Locate the cell with the specified text and output its (x, y) center coordinate. 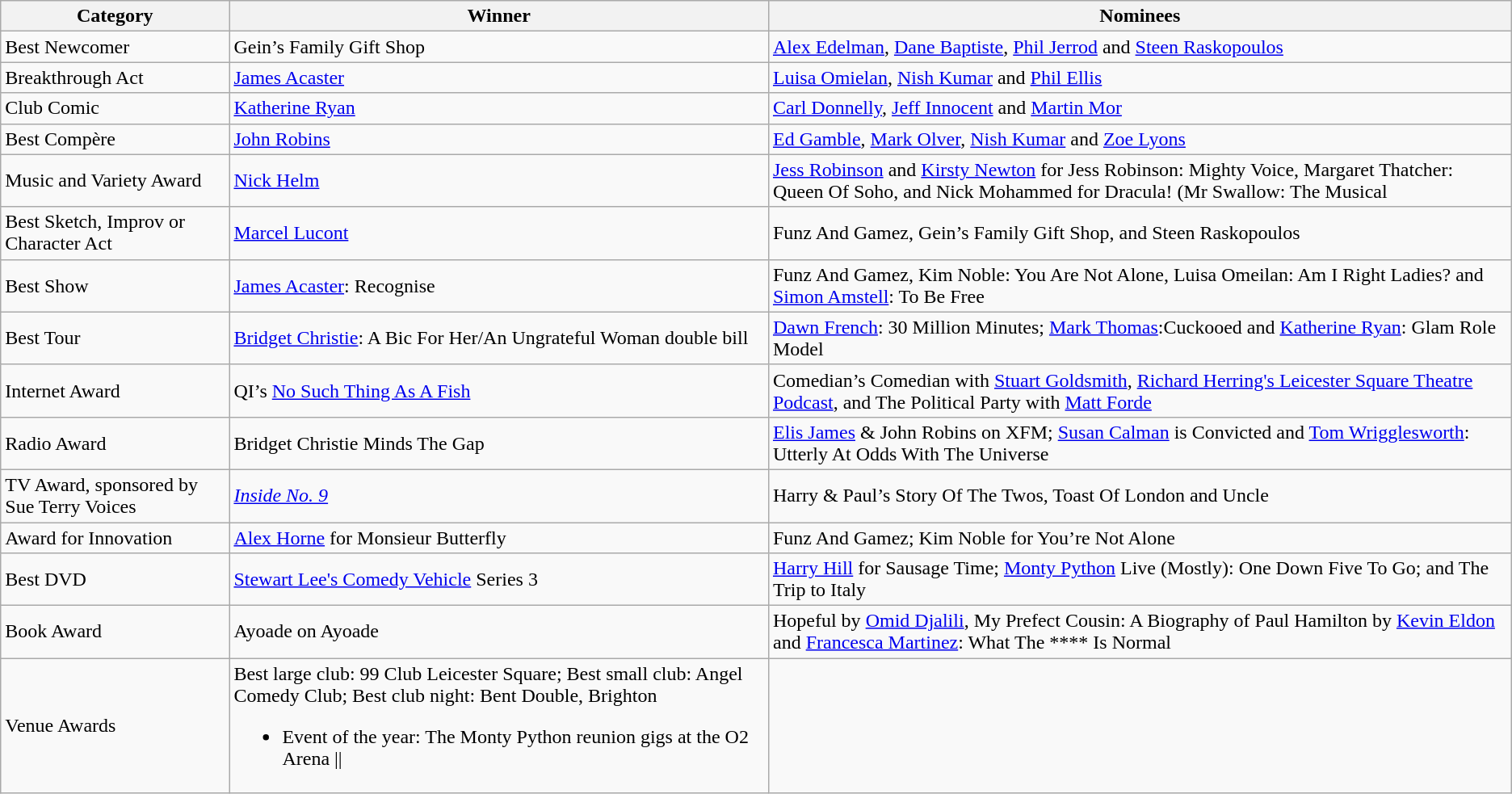
Best DVD (115, 580)
QI’s No Such Thing As A Fish (499, 391)
Club Comic (115, 108)
Marcel Lucont (499, 233)
TV Award, sponsored by Sue Terry Voices (115, 496)
Gein’s Family Gift Shop (499, 47)
John Robins (499, 139)
Music and Variety Award (115, 181)
Carl Donnelly, Jeff Innocent and Martin Mor (1140, 108)
Funz And Gamez; Kim Noble for You’re Not Alone (1140, 537)
Best Tour (115, 338)
Best Compère (115, 139)
James Acaster: Recognise (499, 286)
Alex Horne for Monsieur Butterfly (499, 537)
Katherine Ryan (499, 108)
Hopeful by Omid Djalili, My Prefect Cousin: A Biography of Paul Hamilton by Kevin Eldon and Francesca Martinez: What The **** Is Normal (1140, 632)
Funz And Gamez, Kim Noble: You Are Not Alone, Luisa Omeilan: Am I Right Ladies? and Simon Amstell: To Be Free (1140, 286)
Stewart Lee's Comedy Vehicle Series 3 (499, 580)
James Acaster (499, 78)
Book Award (115, 632)
Winner (499, 16)
Category (115, 16)
Best Show (115, 286)
Harry Hill for Sausage Time; Monty Python Live (Mostly): One Down Five To Go; and The Trip to Italy (1140, 580)
Dawn French: 30 Million Minutes; Mark Thomas:Cuckooed and Katherine Ryan: Glam Role Model (1140, 338)
Best Newcomer (115, 47)
Harry & Paul’s Story Of The Twos, Toast Of London and Uncle (1140, 496)
Luisa Omielan, Nish Kumar and Phil Ellis (1140, 78)
Nominees (1140, 16)
Breakthrough Act (115, 78)
Funz And Gamez, Gein’s Family Gift Shop, and Steen Raskopoulos (1140, 233)
Award for Innovation (115, 537)
Elis James & John Robins on XFM; Susan Calman is Convicted and Tom Wrigglesworth: Utterly At Odds With The Universe (1140, 443)
Ayoade on Ayoade (499, 632)
Inside No. 9 (499, 496)
Best Sketch, Improv or Character Act (115, 233)
Nick Helm (499, 181)
Bridget Christie Minds The Gap (499, 443)
Comedian’s Comedian with Stuart Goldsmith, Richard Herring's Leicester Square Theatre Podcast, and The Political Party with Matt Forde (1140, 391)
Bridget Christie: A Bic For Her/An Ungrateful Woman double bill (499, 338)
Radio Award (115, 443)
Internet Award (115, 391)
Ed Gamble, Mark Olver, Nish Kumar and Zoe Lyons (1140, 139)
Alex Edelman, Dane Baptiste, Phil Jerrod and Steen Raskopoulos (1140, 47)
Venue Awards (115, 725)
